Find where the given text appears and provide that cell's center as [X, Y] coordinate. 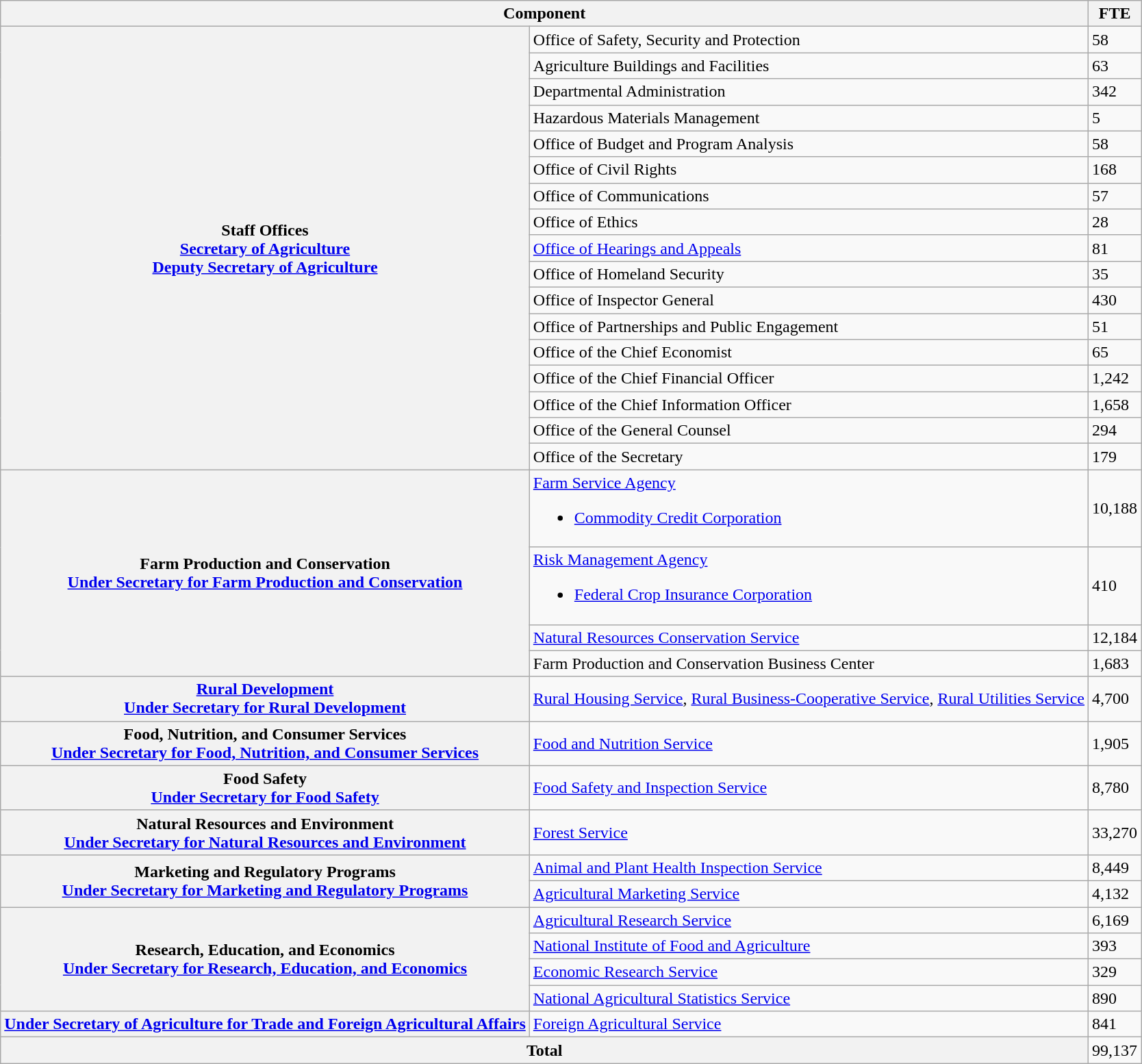
Office of the Secretary [809, 457]
10,188 [1115, 508]
Agricultural Marketing Service [809, 894]
Farm Service AgencyCommodity Credit Corporation [809, 508]
342 [1115, 92]
841 [1115, 1024]
1,658 [1115, 405]
National Agricultural Statistics Service [809, 998]
393 [1115, 946]
Marketing and Regulatory ProgramsUnder Secretary for Marketing and Regulatory Programs [266, 881]
Foreign Agricultural Service [809, 1024]
Research, Education, and EconomicsUnder Secretary for Research, Education, and Economics [266, 959]
12,184 [1115, 637]
Office of Partnerships and Public Engagement [809, 327]
Rural Housing Service, Rural Business-Cooperative Service, Rural Utilities Service [809, 698]
Under Secretary of Agriculture for Trade and Foreign Agricultural Affairs [266, 1024]
Office of Homeland Security [809, 274]
Animal and Plant Health Inspection Service [809, 867]
Economic Research Service [809, 972]
65 [1115, 353]
51 [1115, 327]
4,700 [1115, 698]
1,242 [1115, 379]
410 [1115, 586]
Food, Nutrition, and Consumer ServicesUnder Secretary for Food, Nutrition, and Consumer Services [266, 744]
Office of the Chief Economist [809, 353]
Hazardous Materials Management [809, 118]
Office of Communications [809, 196]
168 [1115, 170]
Agriculture Buildings and Facilities [809, 66]
81 [1115, 248]
Rural DevelopmentUnder Secretary for Rural Development [266, 698]
Office of Safety, Security and Protection [809, 40]
Office of the General Counsel [809, 431]
33,270 [1115, 833]
Office of the Chief Information Officer [809, 405]
Risk Management AgencyFederal Crop Insurance Corporation [809, 586]
Natural Resources and EnvironmentUnder Secretary for Natural Resources and Environment [266, 833]
Departmental Administration [809, 92]
Office of Ethics [809, 222]
Component [545, 14]
179 [1115, 457]
99,137 [1115, 1050]
890 [1115, 998]
National Institute of Food and Agriculture [809, 946]
Forest Service [809, 833]
Office of Inspector General [809, 300]
Staff OfficesSecretary of AgricultureDeputy Secretary of Agriculture [266, 248]
Agricultural Research Service [809, 920]
5 [1115, 118]
Office of the Chief Financial Officer [809, 379]
430 [1115, 300]
1,905 [1115, 744]
57 [1115, 196]
294 [1115, 431]
8,780 [1115, 787]
8,449 [1115, 867]
28 [1115, 222]
35 [1115, 274]
Food Safety and Inspection Service [809, 787]
Natural Resources Conservation Service [809, 637]
4,132 [1115, 894]
1,683 [1115, 663]
Total [545, 1050]
329 [1115, 972]
Office of Civil Rights [809, 170]
63 [1115, 66]
Food and Nutrition Service [809, 744]
Office of Budget and Program Analysis [809, 144]
Office of Hearings and Appeals [809, 248]
6,169 [1115, 920]
Farm Production and Conservation Business Center [809, 663]
Farm Production and ConservationUnder Secretary for Farm Production and Conservation [266, 573]
FTE [1115, 14]
Food SafetyUnder Secretary for Food Safety [266, 787]
